Provide the (X, Y) coordinate of the cell's center where the given text is located.  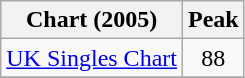
88 (213, 58)
Chart (2005) (92, 20)
UK Singles Chart (92, 58)
Peak (213, 20)
